Provide the [x, y] coordinate of the cell's center where the given text is located.  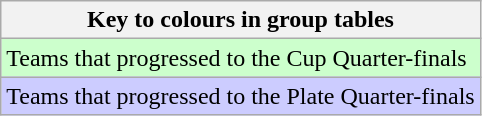
Teams that progressed to the Plate Quarter-finals [240, 96]
Teams that progressed to the Cup Quarter-finals [240, 58]
Key to colours in group tables [240, 20]
